Search for the cell housing the specified text and yield its [x, y] center coordinate. 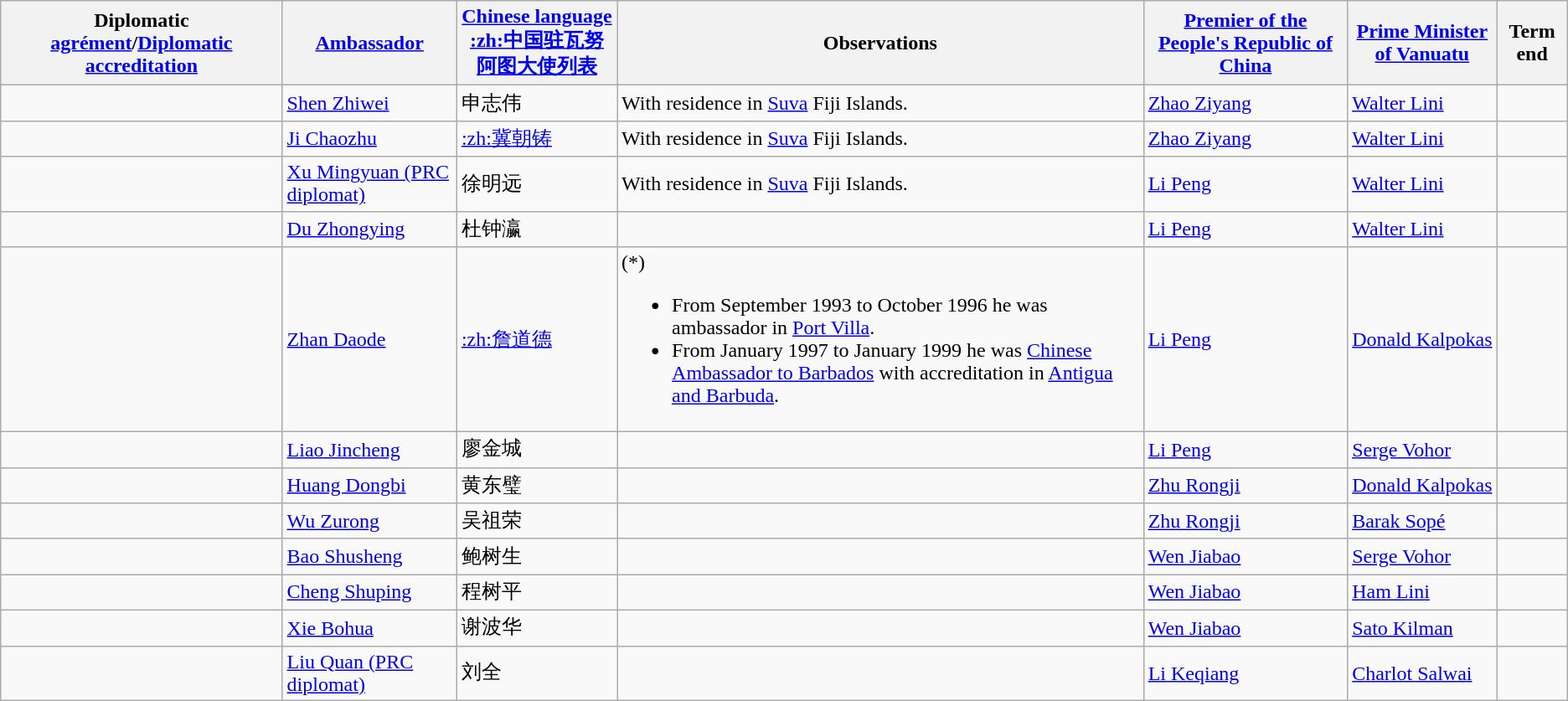
鲍树生 [536, 556]
Bao Shusheng [369, 556]
刘全 [536, 673]
Diplomatic agrément/Diplomatic accreditation [142, 44]
黄东璧 [536, 486]
Ham Lini [1422, 593]
Wu Zurong [369, 521]
Shen Zhiwei [369, 104]
Charlot Salwai [1422, 673]
Barak Sopé [1422, 521]
Xie Bohua [369, 628]
廖金城 [536, 451]
Ji Chaozhu [369, 139]
:zh:詹道德 [536, 340]
谢波华 [536, 628]
Sato Kilman [1422, 628]
Prime Minister of Vanuatu [1422, 44]
Zhan Daode [369, 340]
申志伟 [536, 104]
Term end [1532, 44]
吴祖荣 [536, 521]
杜钟瀛 [536, 229]
Chinese language:zh:中国驻瓦努阿图大使列表 [536, 44]
:zh:冀朝铸 [536, 139]
徐明远 [536, 184]
程树平 [536, 593]
Liao Jincheng [369, 451]
Xu Mingyuan (PRC diplomat) [369, 184]
Ambassador [369, 44]
Cheng Shuping [369, 593]
Premier of the People's Republic of China [1246, 44]
Observations [881, 44]
Huang Dongbi [369, 486]
Liu Quan (PRC diplomat) [369, 673]
Du Zhongying [369, 229]
Li Keqiang [1246, 673]
